Find where the given text appears and provide that cell's center as [x, y] coordinate. 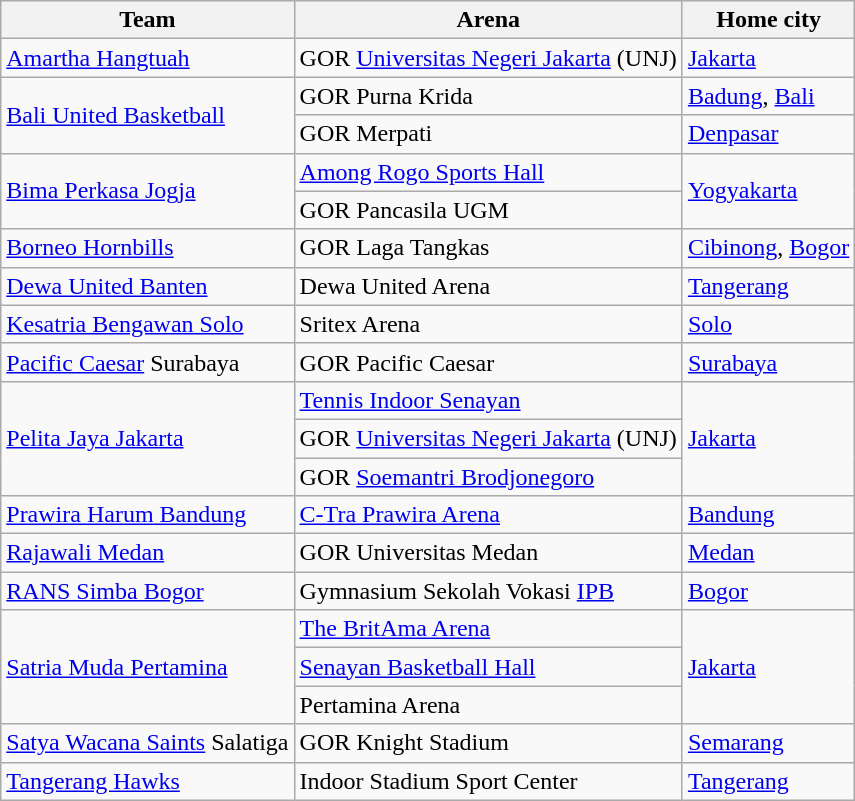
Dewa United Arena [488, 286]
Borneo Hornbills [148, 248]
Bogor [768, 591]
Satya Wacana Saints Salatiga [148, 743]
Kesatria Bengawan Solo [148, 324]
Rajawali Medan [148, 553]
Tennis Indoor Senayan [488, 400]
GOR Pacific Caesar [488, 362]
Tangerang Hawks [148, 781]
GOR Pancasila UGM [488, 210]
Semarang [768, 743]
GOR Merpati [488, 134]
The BritAma Arena [488, 629]
GOR Laga Tangkas [488, 248]
Senayan Basketball Hall [488, 667]
Among Rogo Sports Hall [488, 172]
Team [148, 20]
Pelita Jaya Jakarta [148, 438]
Medan [768, 553]
Bali United Basketball [148, 115]
RANS Simba Bogor [148, 591]
Home city [768, 20]
Dewa United Banten [148, 286]
Amartha Hangtuah [148, 58]
Surabaya [768, 362]
GOR Purna Krida [488, 96]
Gymnasium Sekolah Vokasi IPB [488, 591]
Satria Muda Pertamina [148, 667]
GOR Universitas Medan [488, 553]
Yogyakarta [768, 191]
Bandung [768, 515]
Indoor Stadium Sport Center [488, 781]
Bima Perkasa Jogja [148, 191]
Badung, Bali [768, 96]
Sritex Arena [488, 324]
Denpasar [768, 134]
C-Tra Prawira Arena [488, 515]
GOR Soemantri Brodjonegoro [488, 477]
Pertamina Arena [488, 705]
GOR Knight Stadium [488, 743]
Prawira Harum Bandung [148, 515]
Solo [768, 324]
Arena [488, 20]
Cibinong, Bogor [768, 248]
Pacific Caesar Surabaya [148, 362]
